Detect which cell encompasses the target text, then output its (X, Y) center coordinate. 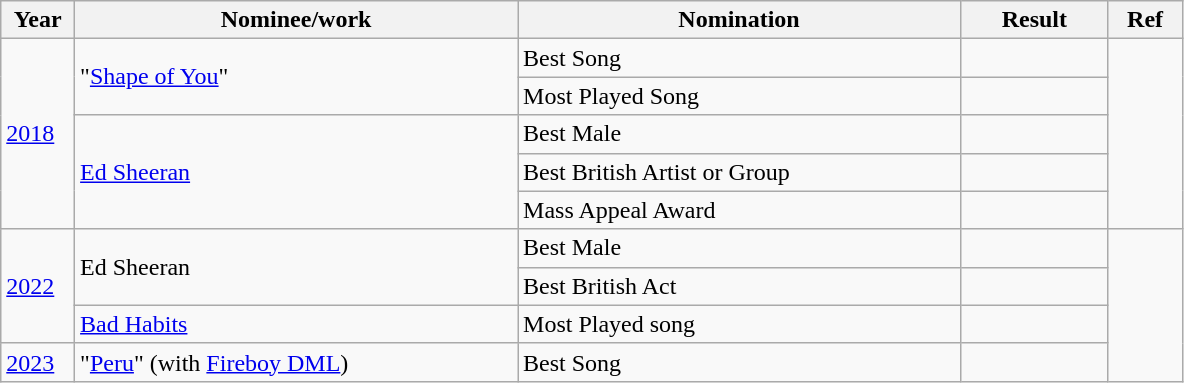
Most Played Song (740, 96)
"Shape of You" (296, 77)
Nomination (740, 20)
Best British Artist or Group (740, 172)
Most Played song (740, 324)
2018 (38, 134)
"Peru" (with Fireboy DML) (296, 362)
Best British Act (740, 286)
Nominee/work (296, 20)
2022 (38, 286)
Ref (1145, 20)
Mass Appeal Award (740, 210)
Year (38, 20)
Result (1035, 20)
2023 (38, 362)
Bad Habits (296, 324)
